Search for the cell housing the specified text and yield its (x, y) center coordinate. 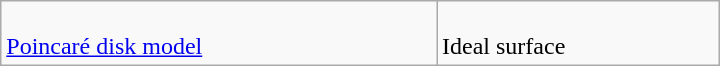
Ideal surface (578, 34)
Poincaré disk model (219, 34)
